From the cell containing the given text, extract its center point as (x, y) coordinate. 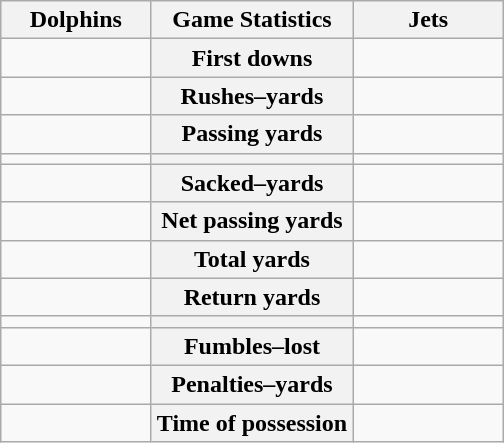
Penalties–yards (252, 384)
Fumbles–lost (252, 346)
Return yards (252, 297)
Sacked–yards (252, 183)
Time of possession (252, 423)
Game Statistics (252, 20)
Net passing yards (252, 221)
Total yards (252, 259)
First downs (252, 58)
Passing yards (252, 134)
Jets (428, 20)
Rushes–yards (252, 96)
Dolphins (76, 20)
